Determine the (X, Y) coordinate at the center of the cell enclosing the given text.  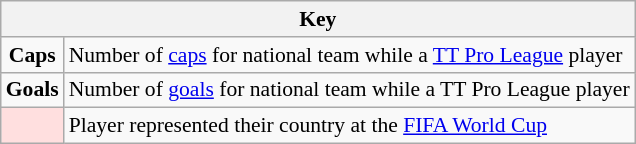
Player represented their country at the FIFA World Cup (350, 126)
Number of caps for national team while a TT Pro League player (350, 55)
Number of goals for national team while a TT Pro League player (350, 90)
Goals (32, 90)
Caps (32, 55)
Key (318, 19)
